Find where the given text appears and provide that cell's center as (X, Y) coordinate. 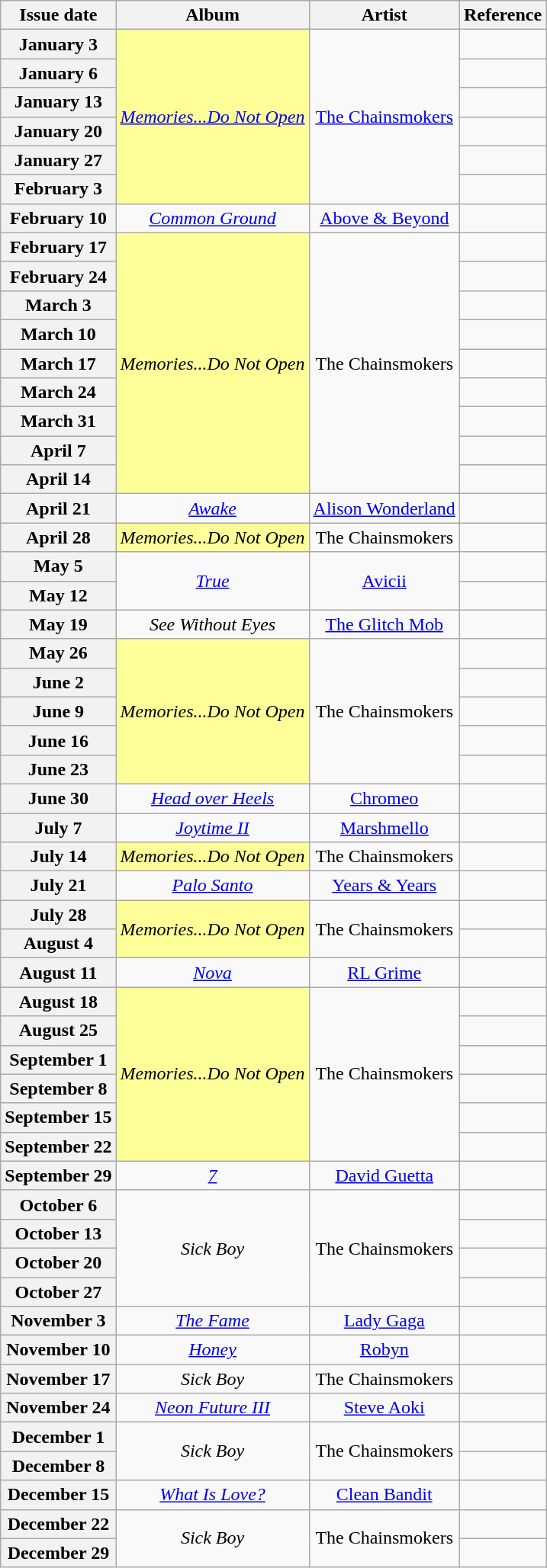
Awake (212, 508)
October 13 (58, 1233)
January 6 (58, 73)
June 2 (58, 682)
July 14 (58, 857)
December 15 (58, 1495)
March 24 (58, 393)
True (212, 581)
January 27 (58, 160)
Avicii (385, 581)
Common Ground (212, 218)
December 29 (58, 1553)
March 31 (58, 422)
Marshmello (385, 827)
Honey (212, 1350)
February 17 (58, 247)
Lady Gaga (385, 1321)
August 25 (58, 1031)
October 27 (58, 1292)
April 21 (58, 508)
April 28 (58, 537)
July 7 (58, 827)
Clean Bandit (385, 1495)
January 13 (58, 102)
September 15 (58, 1117)
December 1 (58, 1437)
June 16 (58, 740)
November 10 (58, 1350)
June 30 (58, 798)
See Without Eyes (212, 624)
April 7 (58, 451)
July 21 (58, 886)
September 29 (58, 1175)
RL Grime (385, 973)
October 20 (58, 1262)
Reference (502, 15)
Alison Wonderland (385, 508)
March 17 (58, 364)
July 28 (58, 915)
March 3 (58, 305)
What Is Love? (212, 1495)
October 6 (58, 1204)
August 11 (58, 973)
The Fame (212, 1321)
Neon Future III (212, 1408)
May 12 (58, 595)
Artist (385, 15)
Joytime II (212, 827)
September 8 (58, 1089)
February 10 (58, 218)
May 19 (58, 624)
June 9 (58, 711)
February 3 (58, 189)
7 (212, 1175)
December 8 (58, 1466)
September 22 (58, 1146)
November 24 (58, 1408)
November 3 (58, 1321)
Head over Heels (212, 798)
Album (212, 15)
May 26 (58, 653)
September 1 (58, 1060)
David Guetta (385, 1175)
August 18 (58, 1002)
December 22 (58, 1524)
May 5 (58, 566)
Robyn (385, 1350)
Issue date (58, 15)
March 10 (58, 334)
Nova (212, 973)
April 14 (58, 479)
Palo Santo (212, 886)
November 17 (58, 1379)
Chromeo (385, 798)
January 3 (58, 44)
Steve Aoki (385, 1408)
August 4 (58, 944)
February 24 (58, 276)
Above & Beyond (385, 218)
Years & Years (385, 886)
June 23 (58, 769)
The Glitch Mob (385, 624)
January 20 (58, 131)
